Identify which cell holds the provided text, then report its [X, Y] central coordinate. 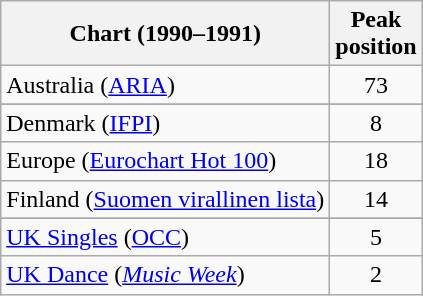
UK Singles (OCC) [166, 237]
8 [376, 123]
5 [376, 237]
73 [376, 85]
Peakposition [376, 34]
Europe (Eurochart Hot 100) [166, 161]
UK Dance (Music Week) [166, 275]
2 [376, 275]
14 [376, 199]
18 [376, 161]
Australia (ARIA) [166, 85]
Denmark (IFPI) [166, 123]
Finland (Suomen virallinen lista) [166, 199]
Chart (1990–1991) [166, 34]
